Pinpoint the cell where the given text exists, returning its (X, Y) midpoint coordinate. 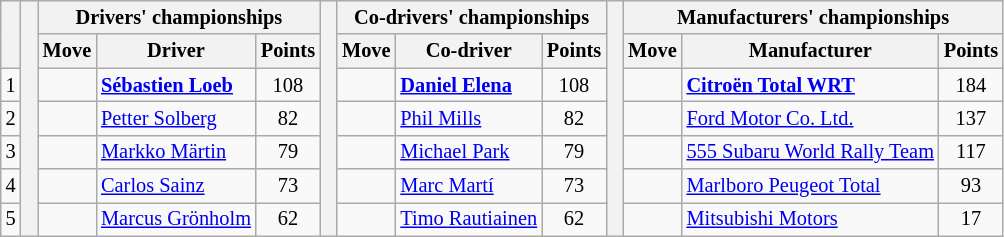
Driver (176, 51)
2 (11, 118)
Petter Solberg (176, 118)
Drivers' championships (179, 17)
Ford Motor Co. Ltd. (810, 118)
Marcus Grönholm (176, 219)
Marlboro Peugeot Total (810, 186)
Timo Rautiainen (468, 219)
Sébastien Loeb (176, 85)
Mitsubishi Motors (810, 219)
Carlos Sainz (176, 186)
Daniel Elena (468, 85)
93 (971, 186)
5 (11, 219)
117 (971, 152)
184 (971, 85)
Co-driver (468, 51)
Markko Märtin (176, 152)
Citroën Total WRT (810, 85)
Phil Mills (468, 118)
137 (971, 118)
Michael Park (468, 152)
1 (11, 85)
555 Subaru World Rally Team (810, 152)
3 (11, 152)
Manufacturer (810, 51)
Marc Martí (468, 186)
4 (11, 186)
17 (971, 219)
Manufacturers' championships (813, 17)
Co-drivers' championships (472, 17)
